Provide the [x, y] coordinate of the cell's center where the given text is located.  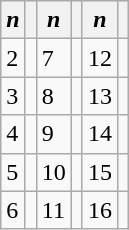
5 [13, 172]
10 [54, 172]
8 [54, 96]
13 [100, 96]
2 [13, 58]
6 [13, 210]
3 [13, 96]
11 [54, 210]
15 [100, 172]
16 [100, 210]
14 [100, 134]
4 [13, 134]
7 [54, 58]
12 [100, 58]
9 [54, 134]
